For the text-containing cell, return its midpoint in [X, Y] coordinate format. 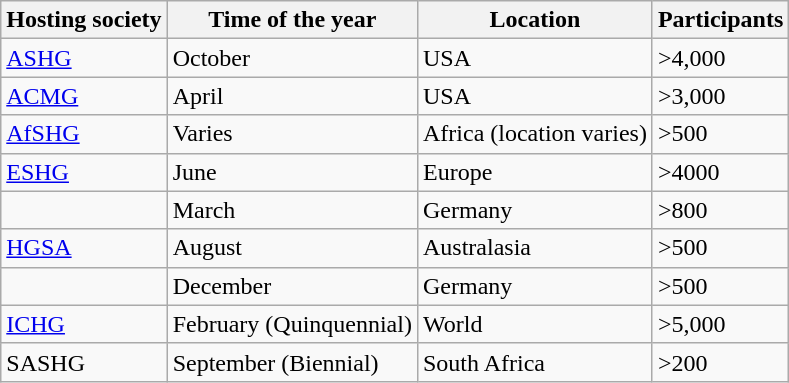
>800 [720, 210]
ASHG [84, 58]
World [534, 324]
SASHG [84, 362]
>4000 [720, 172]
Varies [292, 134]
Europe [534, 172]
HGSA [84, 248]
Participants [720, 20]
September (Biennial) [292, 362]
Africa (location varies) [534, 134]
February (Quinquennial) [292, 324]
Hosting society [84, 20]
>4,000 [720, 58]
South Africa [534, 362]
>5,000 [720, 324]
October [292, 58]
December [292, 286]
ESHG [84, 172]
August [292, 248]
Time of the year [292, 20]
Location [534, 20]
>200 [720, 362]
>3,000 [720, 96]
AfSHG [84, 134]
April [292, 96]
ICHG [84, 324]
June [292, 172]
Australasia [534, 248]
ACMG [84, 96]
March [292, 210]
